Capture the cell that displays the provided text and extract its [x, y] central coordinate. 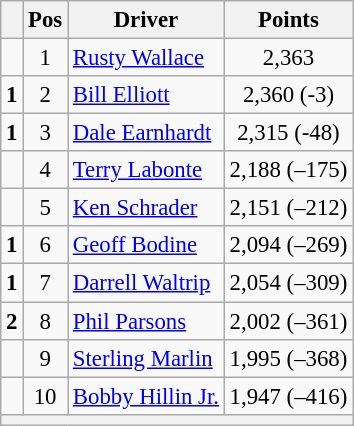
2,151 (–212) [288, 208]
Terry Labonte [146, 170]
3 [46, 133]
1,947 (–416) [288, 396]
Pos [46, 20]
Darrell Waltrip [146, 283]
2,363 [288, 58]
Dale Earnhardt [146, 133]
Geoff Bodine [146, 245]
Points [288, 20]
1,995 (–368) [288, 358]
Sterling Marlin [146, 358]
Bobby Hillin Jr. [146, 396]
2,054 (–309) [288, 283]
Ken Schrader [146, 208]
10 [46, 396]
2,315 (-48) [288, 133]
5 [46, 208]
6 [46, 245]
9 [46, 358]
Phil Parsons [146, 321]
7 [46, 283]
2,094 (–269) [288, 245]
2,002 (–361) [288, 321]
Bill Elliott [146, 95]
2,188 (–175) [288, 170]
Driver [146, 20]
Rusty Wallace [146, 58]
4 [46, 170]
8 [46, 321]
2,360 (-3) [288, 95]
